For the text-containing cell, return its midpoint in [X, Y] coordinate format. 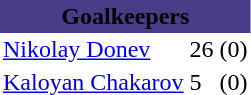
(0) [234, 50]
26 [202, 50]
Nikolay Donev [94, 50]
Goalkeepers [126, 16]
